From the cell containing the given text, extract its center point as (X, Y) coordinate. 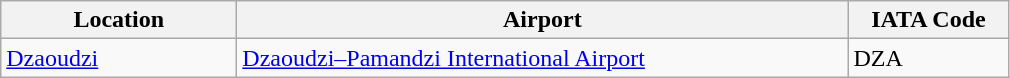
Airport (542, 20)
DZA (928, 58)
IATA Code (928, 20)
Dzaoudzi–Pamandzi International Airport (542, 58)
Location (119, 20)
Dzaoudzi (119, 58)
